For the text-containing cell, return its midpoint in (X, Y) coordinate format. 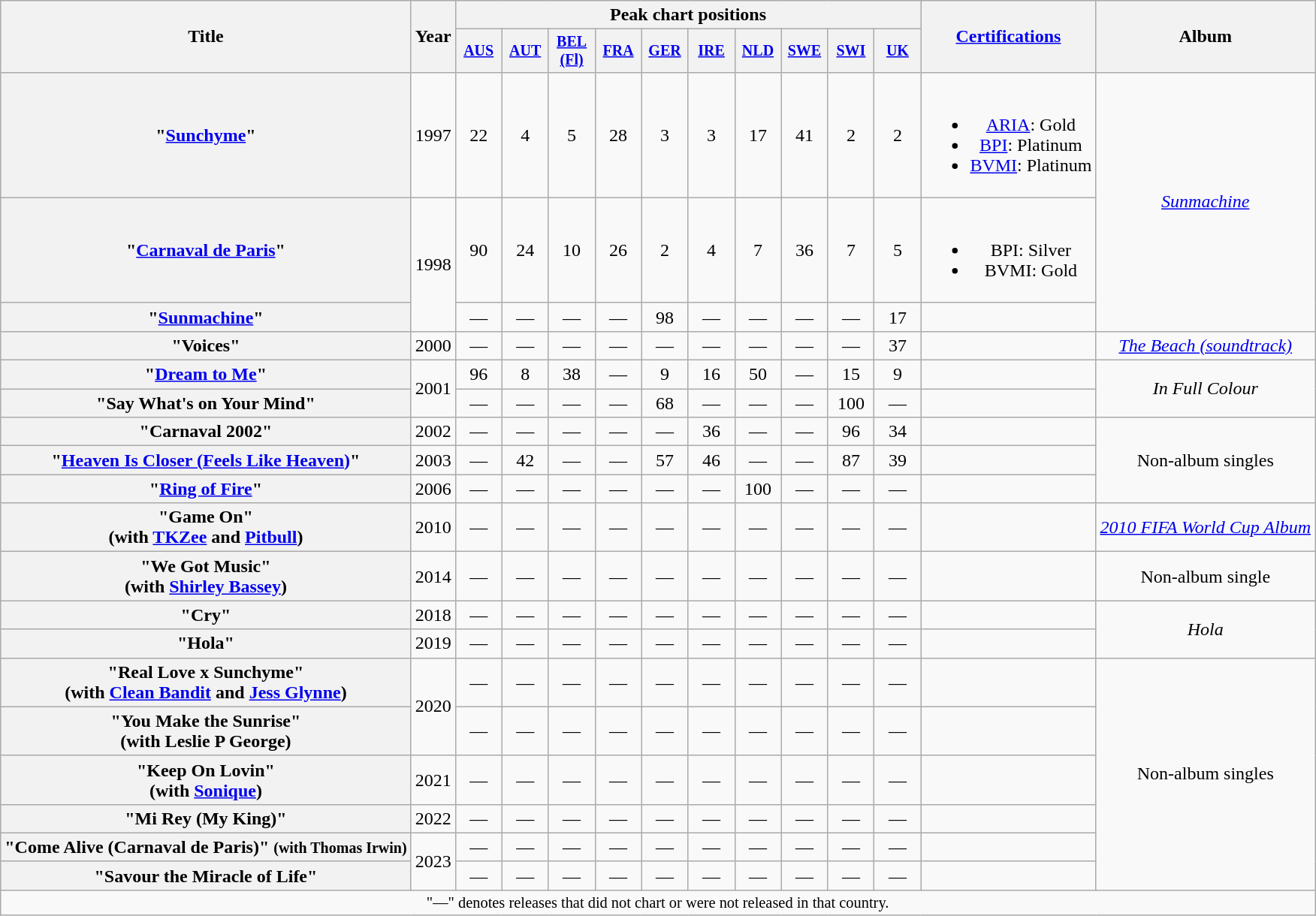
2020 (433, 707)
46 (711, 460)
Year (433, 37)
15 (851, 375)
Certifications (1008, 37)
NLD (758, 51)
2019 (433, 643)
2001 (433, 389)
2010 FIFA World Cup Album (1206, 527)
IRE (711, 51)
2021 (433, 779)
16 (711, 375)
ARIA: GoldBPI: PlatinumBVMI: Platinum (1008, 135)
FRA (618, 51)
28 (618, 135)
The Beach (soundtrack) (1206, 345)
42 (525, 460)
50 (758, 375)
10 (572, 250)
"Ring of Fire" (206, 489)
2014 (433, 577)
2002 (433, 432)
26 (618, 250)
"—" denotes releases that did not chart or were not released in that country. (658, 902)
BEL(Fl) (572, 51)
2023 (433, 861)
2022 (433, 818)
"Sunmachine" (206, 317)
SWI (851, 51)
90 (478, 250)
"Carnaval 2002" (206, 432)
68 (665, 403)
8 (525, 375)
2003 (433, 460)
AUS (478, 51)
"Heaven Is Closer (Feels Like Heaven)" (206, 460)
39 (898, 460)
Hola (1206, 629)
"Game On" (with TKZee and Pitbull) (206, 527)
34 (898, 432)
"Hola" (206, 643)
24 (525, 250)
BPI: SilverBVMI: Gold (1008, 250)
GER (665, 51)
UK (898, 51)
2006 (433, 489)
SWE (804, 51)
"Say What's on Your Mind" (206, 403)
"Savour the Miracle of Life" (206, 875)
57 (665, 460)
2018 (433, 615)
2010 (433, 527)
In Full Colour (1206, 389)
AUT (525, 51)
1998 (433, 264)
"We Got Music" (with Shirley Bassey) (206, 577)
"You Make the Sunrise" (with Leslie P George) (206, 731)
Sunmachine (1206, 201)
"Carnaval de Paris" (206, 250)
"Dream to Me" (206, 375)
22 (478, 135)
Non-album single (1206, 577)
1997 (433, 135)
Peak chart positions (688, 15)
"Sunchyme" (206, 135)
"Real Love x Sunchyme" (with Clean Bandit and Jess Glynne) (206, 682)
"Cry" (206, 615)
2000 (433, 345)
Album (1206, 37)
87 (851, 460)
"Mi Rey (My King)" (206, 818)
"Keep On Lovin" (with Sonique) (206, 779)
98 (665, 317)
37 (898, 345)
41 (804, 135)
"Come Alive (Carnaval de Paris)" (with Thomas Irwin) (206, 847)
"Voices" (206, 345)
38 (572, 375)
Title (206, 37)
